Locate the cell with the specified text and output its (X, Y) center coordinate. 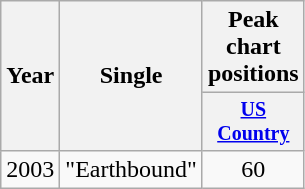
2003 (30, 169)
Peak chart positions (253, 47)
"Earthbound" (132, 169)
US Country (253, 122)
Single (132, 76)
Year (30, 76)
60 (253, 169)
